Detect which cell encompasses the target text, then output its (x, y) center coordinate. 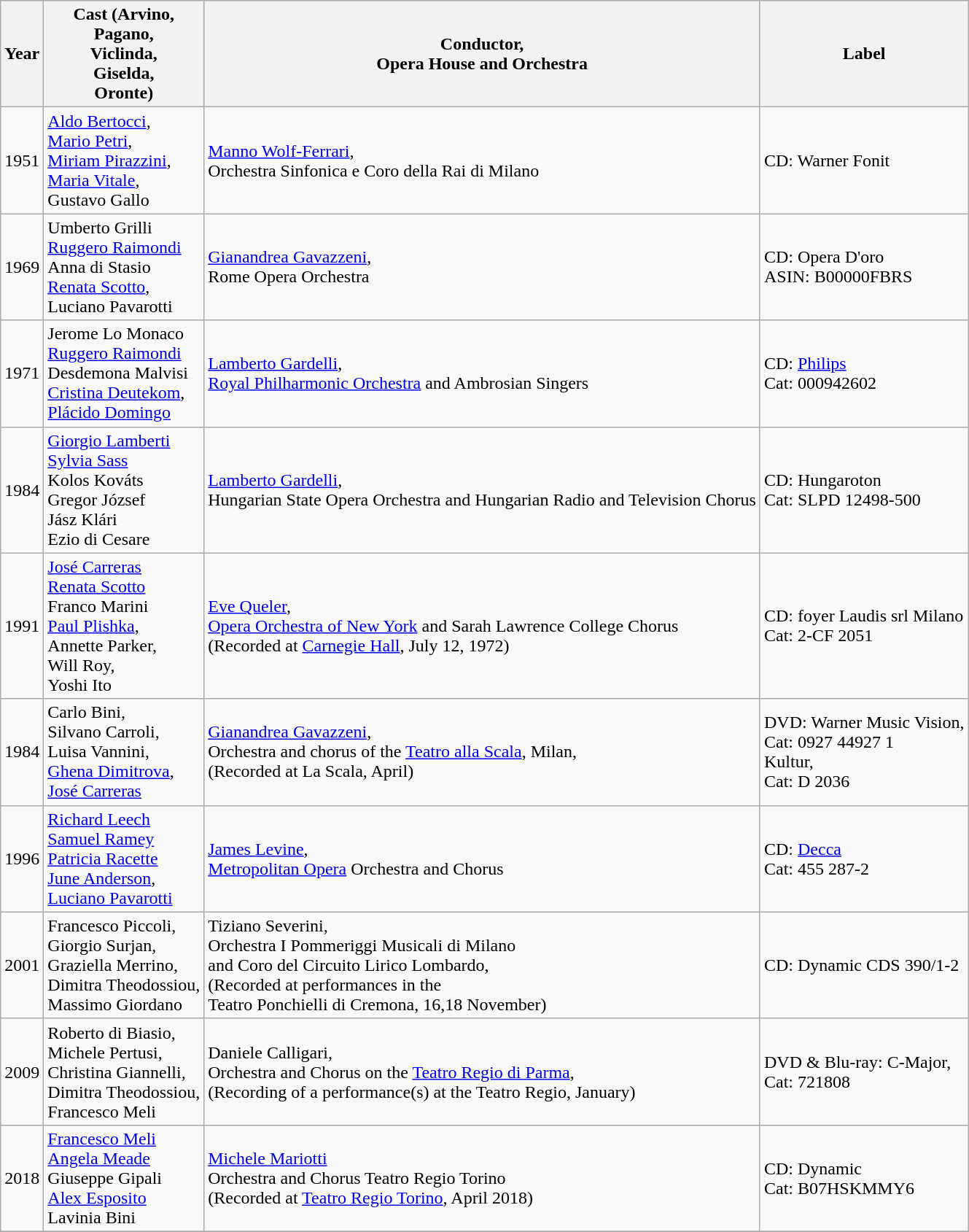
1991 (22, 626)
CD: Dynamic Cat: B07HSKMMY6 (863, 1178)
1996 (22, 859)
James Levine,Metropolitan Opera Orchestra and Chorus (483, 859)
1969 (22, 267)
Conductor,Opera House and Orchestra (483, 54)
CD: Hungaroton Cat: SLPD 12498-500 (863, 490)
CD: foyer Laudis srl Milano Cat: 2-CF 2051 (863, 626)
Michele MariottiOrchestra and Chorus Teatro Regio Torino (Recorded at Teatro Regio Torino, April 2018) (483, 1178)
CD: Dynamic CDS 390/1-2 (863, 965)
Roberto di Biasio,Michele Pertusi,Christina Giannelli,Dimitra Theodossiou,Francesco Meli (124, 1072)
Francesco MeliAngela MeadeGiuseppe GipaliAlex EspositoLavinia Bini (124, 1178)
Giorgio LambertiSylvia SassKolos KovátsGregor JózsefJász KláriEzio di Cesare (124, 490)
CD: Warner Fonit (863, 160)
Lamberto Gardelli,Royal Philharmonic Orchestra and Ambrosian Singers (483, 373)
Cast (Arvino,Pagano,Viclinda,Giselda,Oronte) (124, 54)
José CarrerasRenata ScottoFranco MariniPaul Plishka,Annette Parker, Will Roy, Yoshi Ito (124, 626)
Label (863, 54)
Aldo Bertocci,Mario Petri,Miriam Pirazzini,Maria Vitale,Gustavo Gallo (124, 160)
Daniele Calligari,Orchestra and Chorus on the Teatro Regio di Parma,(Recording of a performance(s) at the Teatro Regio, January) (483, 1072)
CD: Decca Cat: 455 287-2 (863, 859)
Jerome Lo MonacoRuggero RaimondiDesdemona MalvisiCristina Deutekom,Plácido Domingo (124, 373)
2018 (22, 1178)
Richard LeechSamuel RameyPatricia RacetteJune Anderson,Luciano Pavarotti (124, 859)
DVD & Blu-ray: C-Major,Cat: 721808 (863, 1072)
Manno Wolf-Ferrari,Orchestra Sinfonica e Coro della Rai di Milano (483, 160)
DVD: Warner Music Vision,Cat: 0927 44927 1Kultur,Cat: D 2036 (863, 752)
1971 (22, 373)
1951 (22, 160)
Francesco Piccoli,Giorgio Surjan,Graziella Merrino,Dimitra Theodossiou,Massimo Giordano (124, 965)
CD: Philips Cat: 000942602 (863, 373)
Carlo Bini,Silvano Carroli,Luisa Vannini,Ghena Dimitrova,José Carreras (124, 752)
Gianandrea Gavazzeni,Rome Opera Orchestra (483, 267)
Year (22, 54)
Eve Queler,Opera Orchestra of New York and Sarah Lawrence College Chorus(Recorded at Carnegie Hall, July 12, 1972) (483, 626)
2001 (22, 965)
CD: Opera D'oro ASIN: B00000FBRS (863, 267)
2009 (22, 1072)
Lamberto Gardelli,Hungarian State Opera Orchestra and Hungarian Radio and Television Chorus (483, 490)
Umberto GrilliRuggero RaimondiAnna di StasioRenata Scotto,Luciano Pavarotti (124, 267)
Gianandrea Gavazzeni,Orchestra and chorus of the Teatro alla Scala, Milan,(Recorded at La Scala, April) (483, 752)
